Locate the cell with the specified text and output its (X, Y) center coordinate. 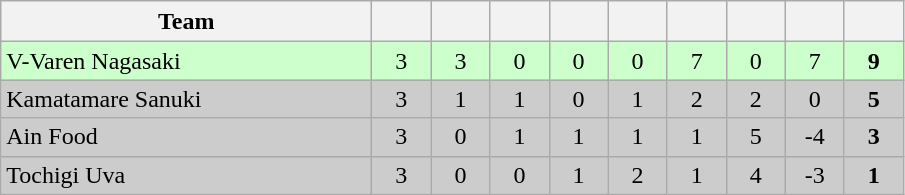
Kamatamare Sanuki (186, 99)
V-Varen Nagasaki (186, 61)
Ain Food (186, 137)
Team (186, 22)
-4 (814, 137)
-3 (814, 175)
4 (756, 175)
Tochigi Uva (186, 175)
9 (874, 61)
